Return [x, y] of the center of cell containing provided text 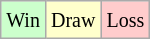
Win [24, 20]
Draw [72, 20]
Loss [126, 20]
